Locate the cell with the specified text and output its (x, y) center coordinate. 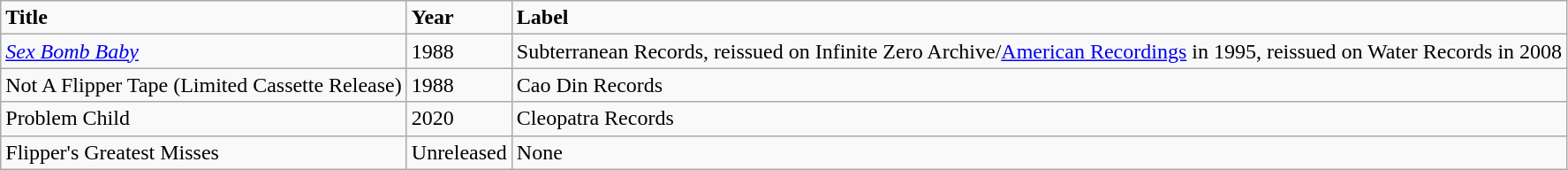
2020 (459, 119)
None (1039, 152)
Problem Child (204, 119)
Not A Flipper Tape (Limited Cassette Release) (204, 85)
Subterranean Records, reissued on Infinite Zero Archive/American Recordings in 1995, reissued on Water Records in 2008 (1039, 51)
Cleopatra Records (1039, 119)
Unreleased (459, 152)
Cao Din Records (1039, 85)
Sex Bomb Baby (204, 51)
Flipper's Greatest Misses (204, 152)
Year (459, 18)
Label (1039, 18)
Title (204, 18)
